Locate the cell with the specified text and output its (x, y) center coordinate. 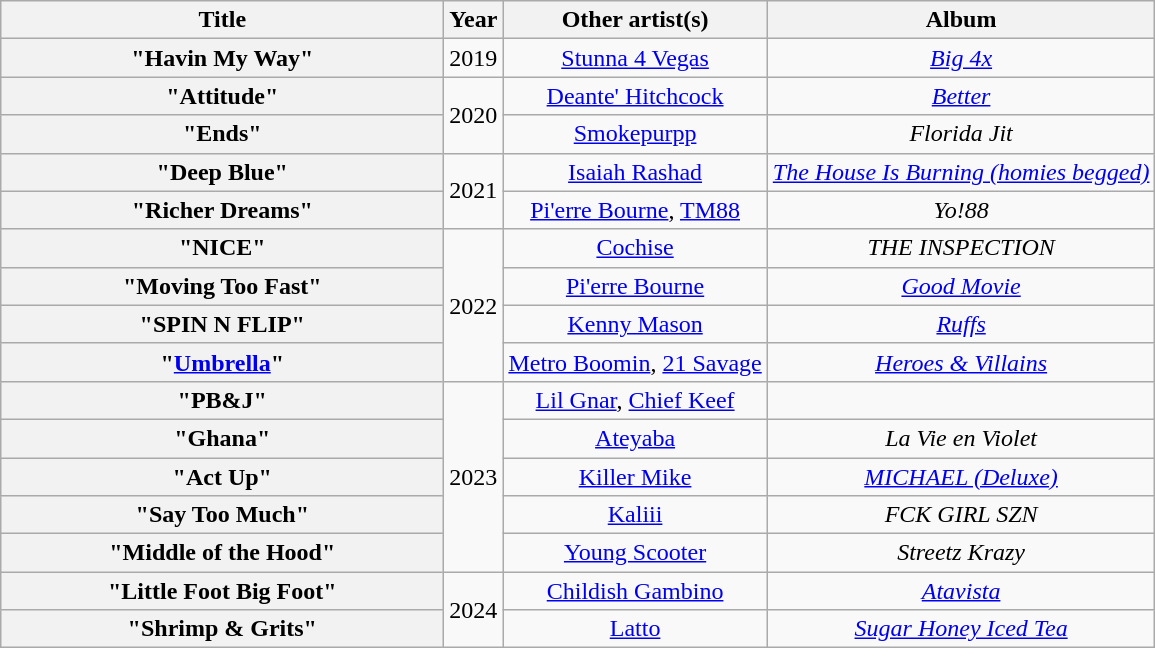
THE INSPECTION (961, 248)
"Havin My Way" (222, 58)
2023 (474, 476)
Album (961, 20)
"Say Too Much" (222, 515)
"Moving Too Fast" (222, 286)
Sugar Honey Iced Tea (961, 629)
2019 (474, 58)
"Umbrella" (222, 362)
2024 (474, 610)
Deante' Hitchcock (635, 96)
2021 (474, 191)
Metro Boomin, 21 Savage (635, 362)
Stunna 4 Vegas (635, 58)
"Act Up" (222, 477)
"NICE" (222, 248)
Title (222, 20)
Good Movie (961, 286)
La Vie en Violet (961, 438)
FCK GIRL SZN (961, 515)
Ruffs (961, 324)
The House Is Burning (homies begged) (961, 172)
"Little Foot Big Foot" (222, 591)
"Shrimp & Grits" (222, 629)
"Ghana" (222, 438)
Yo!88 (961, 210)
Other artist(s) (635, 20)
"Attitude" (222, 96)
Pi'erre Bourne, TM88 (635, 210)
Childish Gambino (635, 591)
MICHAEL (Deluxe) (961, 477)
Latto (635, 629)
"Ends" (222, 134)
Lil Gnar, Chief Keef (635, 400)
"PB&J" (222, 400)
Isaiah Rashad (635, 172)
Ateyaba (635, 438)
Better (961, 96)
Kenny Mason (635, 324)
Cochise (635, 248)
Big 4x (961, 58)
Year (474, 20)
"Middle of the Hood" (222, 553)
Florida Jit (961, 134)
2020 (474, 115)
2022 (474, 305)
"Deep Blue" (222, 172)
Atavista (961, 591)
Smokepurpp (635, 134)
Young Scooter (635, 553)
Heroes & Villains (961, 362)
"Richer Dreams" (222, 210)
"SPIN N FLIP" (222, 324)
Streetz Krazy (961, 553)
Pi'erre Bourne (635, 286)
Kaliii (635, 515)
Killer Mike (635, 477)
